For the text-containing cell, return its midpoint in [x, y] coordinate format. 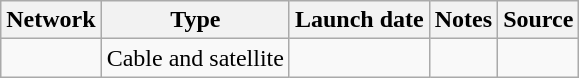
Cable and satellite [195, 58]
Launch date [359, 20]
Type [195, 20]
Notes [463, 20]
Network [51, 20]
Source [538, 20]
